Search for the cell housing the specified text and yield its (X, Y) center coordinate. 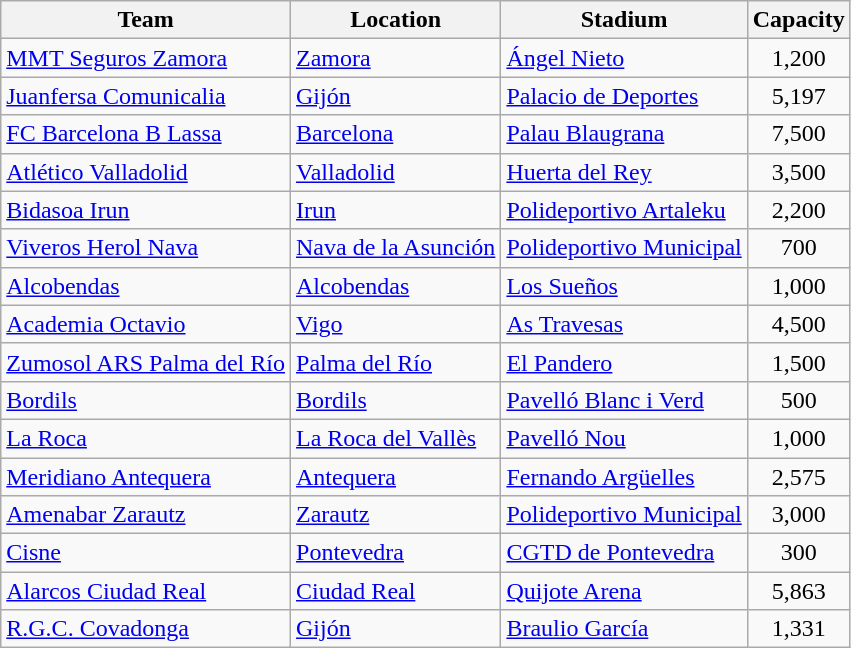
FC Barcelona B Lassa (146, 134)
1,500 (798, 362)
Viveros Herol Nava (146, 248)
Braulio García (624, 629)
Los Sueños (624, 286)
500 (798, 400)
Palma del Río (396, 362)
Ángel Nieto (624, 58)
MMT Seguros Zamora (146, 58)
5,197 (798, 96)
3,500 (798, 172)
Pavelló Nou (624, 438)
Fernando Argüelles (624, 477)
Bidasoa Irun (146, 210)
As Travesas (624, 324)
Zumosol ARS Palma del Río (146, 362)
Location (396, 20)
Stadium (624, 20)
R.G.C. Covadonga (146, 629)
700 (798, 248)
Quijote Arena (624, 591)
2,200 (798, 210)
Huerta del Rey (624, 172)
3,000 (798, 515)
Valladolid (396, 172)
Polideportivo Artaleku (624, 210)
El Pandero (624, 362)
Ciudad Real (396, 591)
Zarautz (396, 515)
Antequera (396, 477)
Irun (396, 210)
Juanfersa Comunicalia (146, 96)
5,863 (798, 591)
Palacio de Deportes (624, 96)
Amenabar Zarautz (146, 515)
Cisne (146, 553)
Palau Blaugrana (624, 134)
7,500 (798, 134)
Academia Octavio (146, 324)
Pavelló Blanc i Verd (624, 400)
2,575 (798, 477)
1,331 (798, 629)
Nava de la Asunción (396, 248)
1,200 (798, 58)
La Roca del Vallès (396, 438)
Barcelona (396, 134)
300 (798, 553)
4,500 (798, 324)
Zamora (396, 58)
Atlético Valladolid (146, 172)
Capacity (798, 20)
Meridiano Antequera (146, 477)
Vigo (396, 324)
Alarcos Ciudad Real (146, 591)
CGTD de Pontevedra (624, 553)
Team (146, 20)
La Roca (146, 438)
Pontevedra (396, 553)
